Output the [x, y] coordinate of the center of the cell containing the given text.  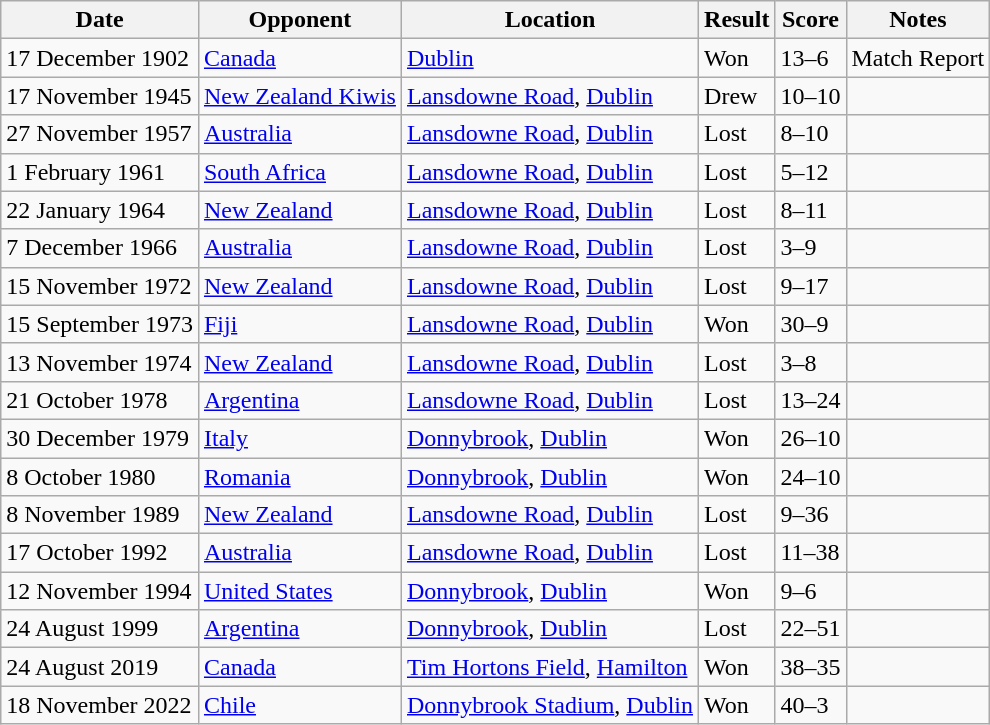
Drew [737, 96]
3–9 [810, 248]
Location [550, 20]
40–3 [810, 705]
22 January 1964 [100, 210]
Donnybrook Stadium, Dublin [550, 705]
Score [810, 20]
18 November 2022 [100, 705]
7 December 1966 [100, 248]
30–9 [810, 324]
Result [737, 20]
9–6 [810, 591]
8 October 1980 [100, 477]
15 November 1972 [100, 286]
9–17 [810, 286]
13–24 [810, 400]
5–12 [810, 172]
Fiji [300, 324]
17 October 1992 [100, 553]
Romania [300, 477]
8–10 [810, 134]
3–8 [810, 362]
South Africa [300, 172]
17 November 1945 [100, 96]
9–36 [810, 515]
24 August 2019 [100, 667]
13–6 [810, 58]
Notes [918, 20]
38–35 [810, 667]
Date [100, 20]
21 October 1978 [100, 400]
24–10 [810, 477]
10–10 [810, 96]
13 November 1974 [100, 362]
22–51 [810, 629]
Opponent [300, 20]
Italy [300, 438]
15 September 1973 [100, 324]
11–38 [810, 553]
12 November 1994 [100, 591]
30 December 1979 [100, 438]
8 November 1989 [100, 515]
26–10 [810, 438]
1 February 1961 [100, 172]
17 December 1902 [100, 58]
24 August 1999 [100, 629]
8–11 [810, 210]
United States [300, 591]
Tim Hortons Field, Hamilton [550, 667]
Chile [300, 705]
New Zealand Kiwis [300, 96]
27 November 1957 [100, 134]
Dublin [550, 58]
Match Report [918, 58]
